Output the [X, Y] coordinate of the center of the cell containing the given text.  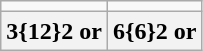
6{6}2 or [154, 31]
3{12}2 or [54, 31]
